Return the [x, y] coordinate for the center point of the cell that contains the specified text.  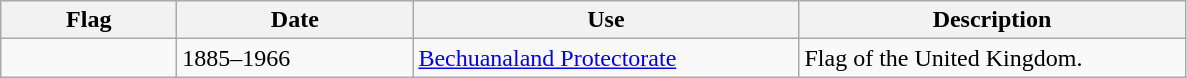
Flag of the United Kingdom. [992, 58]
Use [606, 20]
1885–1966 [295, 58]
Date [295, 20]
Bechuanaland Protectorate [606, 58]
Flag [89, 20]
Description [992, 20]
